Locate the cell with the specified text and output its (x, y) center coordinate. 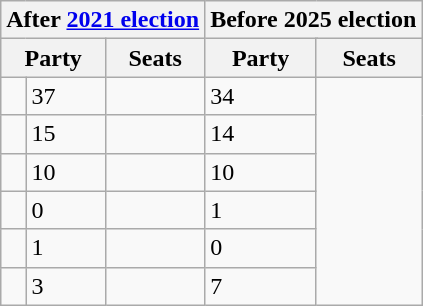
14 (261, 134)
37 (66, 96)
34 (261, 96)
15 (66, 134)
3 (66, 286)
Before 2025 election (314, 20)
After 2021 election (103, 20)
7 (261, 286)
